Search for the cell housing the specified text and yield its (X, Y) center coordinate. 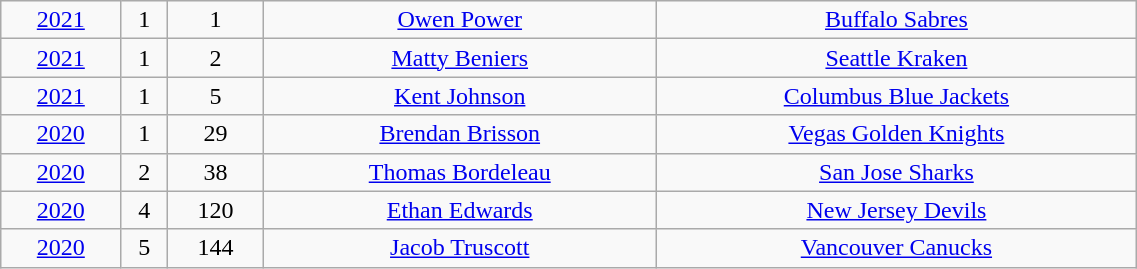
Jacob Truscott (460, 248)
29 (216, 134)
Columbus Blue Jackets (896, 96)
Matty Beniers (460, 58)
38 (216, 172)
144 (216, 248)
120 (216, 210)
Vegas Golden Knights (896, 134)
Thomas Bordeleau (460, 172)
New Jersey Devils (896, 210)
4 (144, 210)
Ethan Edwards (460, 210)
Buffalo Sabres (896, 20)
Brendan Brisson (460, 134)
Kent Johnson (460, 96)
Owen Power (460, 20)
Seattle Kraken (896, 58)
Vancouver Canucks (896, 248)
San Jose Sharks (896, 172)
